Provide the (x, y) coordinate of the cell's center where the given text is located.  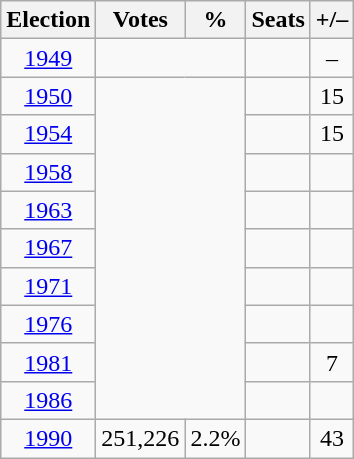
1976 (48, 324)
% (216, 20)
1954 (48, 134)
43 (332, 438)
Election (48, 20)
1949 (48, 58)
251,226 (140, 438)
1963 (48, 210)
+/– (332, 20)
1950 (48, 96)
1958 (48, 172)
2.2% (216, 438)
Seats (278, 20)
7 (332, 362)
– (332, 58)
1990 (48, 438)
1986 (48, 400)
1971 (48, 286)
1967 (48, 248)
1981 (48, 362)
Votes (140, 20)
